Find where the given text appears and provide that cell's center as [X, Y] coordinate. 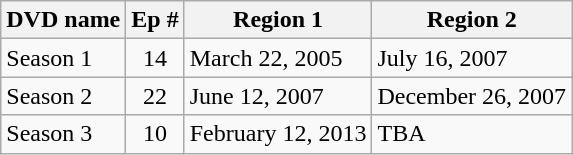
DVD name [64, 20]
February 12, 2013 [278, 134]
Ep # [155, 20]
TBA [472, 134]
Season 1 [64, 58]
22 [155, 96]
July 16, 2007 [472, 58]
March 22, 2005 [278, 58]
Region 2 [472, 20]
10 [155, 134]
Season 3 [64, 134]
June 12, 2007 [278, 96]
14 [155, 58]
Region 1 [278, 20]
December 26, 2007 [472, 96]
Season 2 [64, 96]
